Find where the given text appears and provide that cell's center as (X, Y) coordinate. 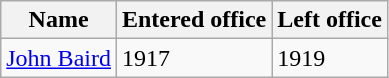
Left office (330, 20)
1917 (194, 58)
John Baird (59, 58)
Entered office (194, 20)
1919 (330, 58)
Name (59, 20)
